Search for the cell housing the specified text and yield its [x, y] center coordinate. 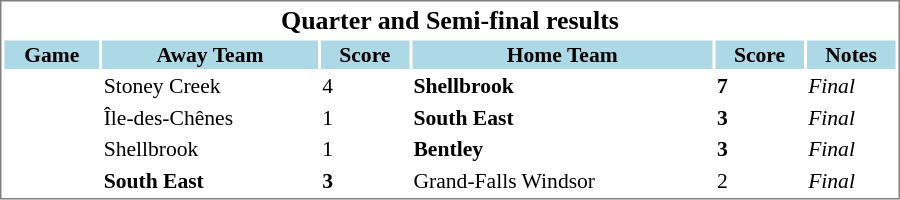
Notes [852, 54]
Game [52, 54]
Grand-Falls Windsor [562, 180]
Quarter and Semi-final results [450, 20]
Bentley [562, 149]
Home Team [562, 54]
Away Team [210, 54]
Île-des-Chênes [210, 118]
7 [759, 86]
2 [759, 180]
Stoney Creek [210, 86]
4 [365, 86]
